Locate the cell with the specified text and output its [x, y] center coordinate. 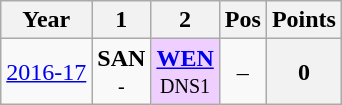
Points [304, 20]
Year [46, 20]
1 [122, 20]
2016-17 [46, 72]
SAN- [122, 72]
– [242, 72]
0 [304, 72]
2 [185, 20]
Pos [242, 20]
WENDNS1 [185, 72]
